Search for the cell housing the specified text and yield its (X, Y) center coordinate. 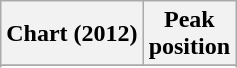
Peakposition (189, 34)
Chart (2012) (72, 34)
